For the text-containing cell, return its midpoint in (X, Y) coordinate format. 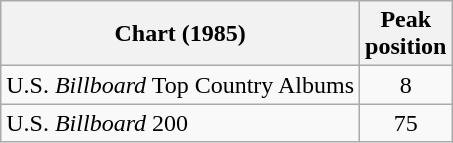
U.S. Billboard 200 (180, 123)
8 (406, 85)
Peakposition (406, 34)
75 (406, 123)
Chart (1985) (180, 34)
U.S. Billboard Top Country Albums (180, 85)
